Identify which cell holds the provided text, then report its [x, y] central coordinate. 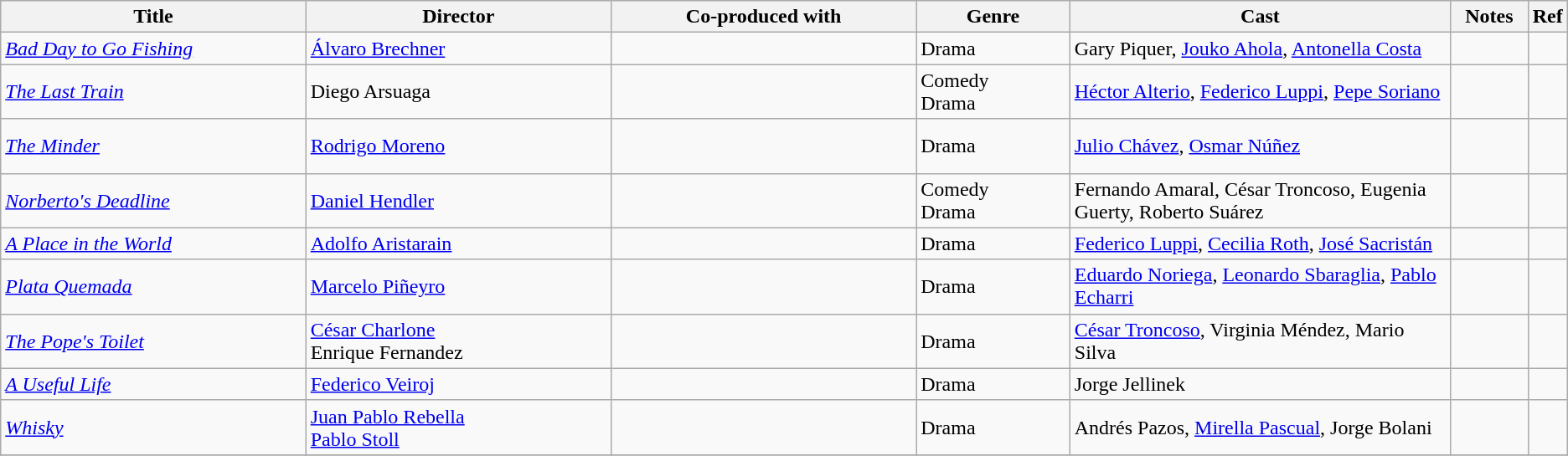
Notes [1489, 17]
Title [153, 17]
Adolfo Aristarain [458, 243]
A Useful Life [153, 384]
César Charlone Enrique Fernandez [458, 341]
Álvaro Brechner [458, 49]
Héctor Alterio, Federico Luppi, Pepe Soriano [1260, 92]
Norberto's Deadline [153, 201]
Plata Quemada [153, 286]
Ref [1548, 17]
César Troncoso, Virginia Méndez, Mario Silva [1260, 341]
Andrés Pazos, Mirella Pascual, Jorge Bolani [1260, 427]
The Minder [153, 146]
Co-produced with [764, 17]
Rodrigo Moreno [458, 146]
Whisky [153, 427]
Federico Veiroj [458, 384]
The Pope's Toilet [153, 341]
Genre [993, 17]
Eduardo Noriega, Leonardo Sbaraglia, Pablo Echarri [1260, 286]
Marcelo Piñeyro [458, 286]
A Place in the World [153, 243]
Director [458, 17]
The Last Train [153, 92]
Cast [1260, 17]
Jorge Jellinek [1260, 384]
Fernando Amaral, César Troncoso, Eugenia Guerty, Roberto Suárez [1260, 201]
Julio Chávez, Osmar Núñez [1260, 146]
Juan Pablo Rebella Pablo Stoll [458, 427]
Bad Day to Go Fishing [153, 49]
Diego Arsuaga [458, 92]
Federico Luppi, Cecilia Roth, José Sacristán [1260, 243]
Daniel Hendler [458, 201]
Gary Piquer, Jouko Ahola, Antonella Costa [1260, 49]
